Detect which cell encompasses the target text, then output its (x, y) center coordinate. 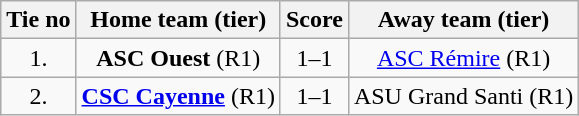
Away team (tier) (463, 20)
Tie no (38, 20)
1. (38, 58)
ASC Rémire (R1) (463, 58)
ASC Ouest (R1) (178, 58)
Score (314, 20)
ASU Grand Santi (R1) (463, 96)
Home team (tier) (178, 20)
2. (38, 96)
CSC Cayenne (R1) (178, 96)
